Provide the (x, y) coordinate of the cell's center where the given text is located.  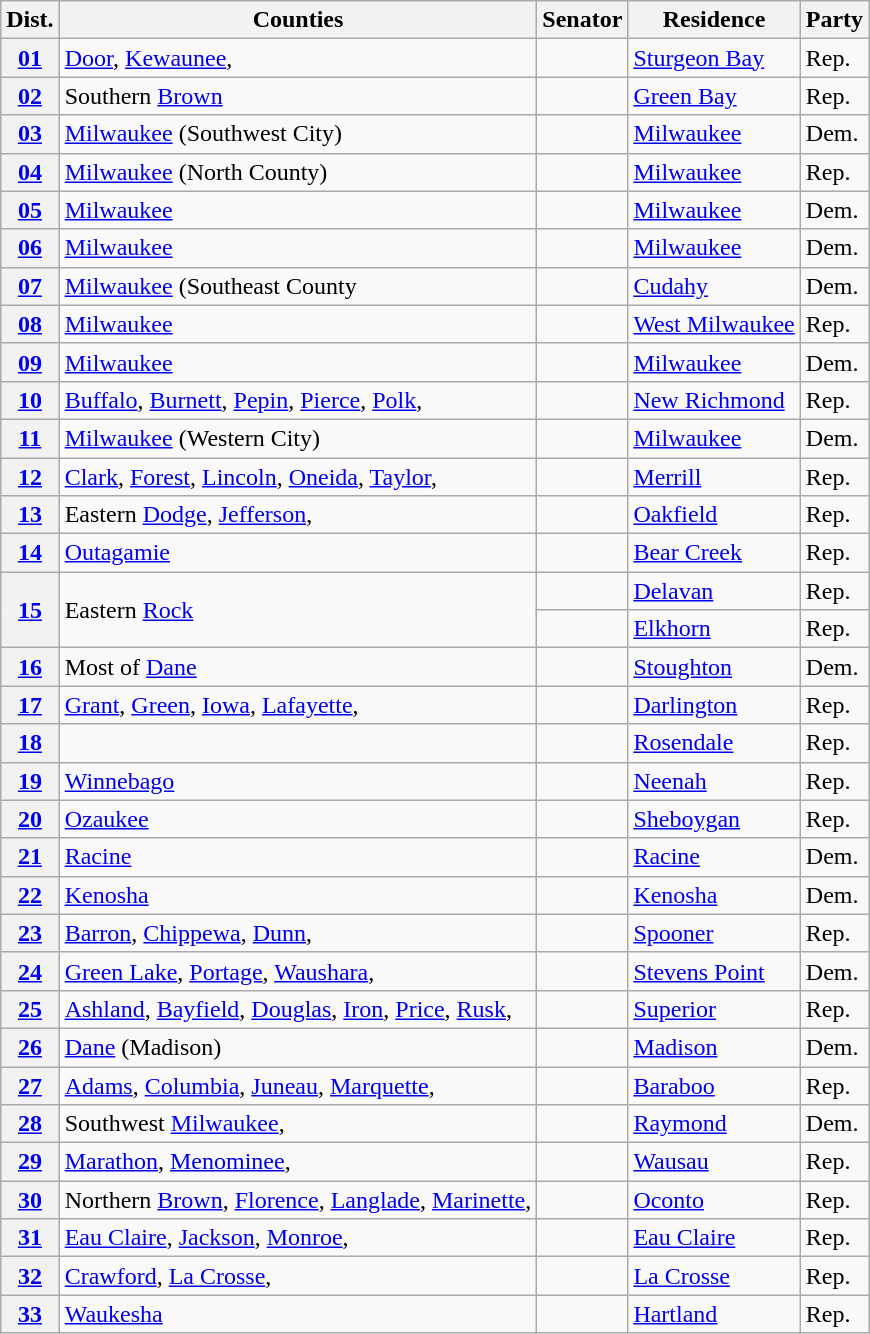
Bear Creek (714, 553)
25 (30, 1009)
Oakfield (714, 515)
Milwaukee (Western City) (298, 438)
Door, Kewaunee, (298, 58)
Cudahy (714, 286)
La Crosse (714, 1276)
19 (30, 781)
Marathon, Menominee, (298, 1162)
Hartland (714, 1314)
15 (30, 610)
Milwaukee (North County) (298, 172)
West Milwaukee (714, 324)
Merrill (714, 477)
06 (30, 248)
Party (834, 20)
Rosendale (714, 743)
Stevens Point (714, 971)
Grant, Green, Iowa, Lafayette, (298, 705)
Dane (Madison) (298, 1047)
Stoughton (714, 667)
28 (30, 1124)
Green Bay (714, 96)
Counties (298, 20)
Raymond (714, 1124)
10 (30, 400)
Delavan (714, 591)
30 (30, 1200)
17 (30, 705)
08 (30, 324)
Southwest Milwaukee, (298, 1124)
Elkhorn (714, 629)
03 (30, 134)
02 (30, 96)
31 (30, 1238)
23 (30, 933)
Eastern Dodge, Jefferson, (298, 515)
Milwaukee (Southwest City) (298, 134)
12 (30, 477)
16 (30, 667)
Wausau (714, 1162)
Ashland, Bayfield, Douglas, Iron, Price, Rusk, (298, 1009)
13 (30, 515)
20 (30, 819)
Madison (714, 1047)
Clark, Forest, Lincoln, Oneida, Taylor, (298, 477)
04 (30, 172)
21 (30, 857)
Southern Brown (298, 96)
Eau Claire (714, 1238)
Dist. (30, 20)
Oconto (714, 1200)
18 (30, 743)
Senator (582, 20)
Eau Claire, Jackson, Monroe, (298, 1238)
Sheboygan (714, 819)
24 (30, 971)
33 (30, 1314)
Darlington (714, 705)
Adams, Columbia, Juneau, Marquette, (298, 1085)
07 (30, 286)
27 (30, 1085)
Sturgeon Bay (714, 58)
New Richmond (714, 400)
Superior (714, 1009)
Outagamie (298, 553)
Buffalo, Burnett, Pepin, Pierce, Polk, (298, 400)
32 (30, 1276)
Winnebago (298, 781)
14 (30, 553)
Spooner (714, 933)
29 (30, 1162)
Ozaukee (298, 819)
Eastern Rock (298, 610)
05 (30, 210)
Waukesha (298, 1314)
Baraboo (714, 1085)
Neenah (714, 781)
22 (30, 895)
Barron, Chippewa, Dunn, (298, 933)
Northern Brown, Florence, Langlade, Marinette, (298, 1200)
Most of Dane (298, 667)
11 (30, 438)
09 (30, 362)
Green Lake, Portage, Waushara, (298, 971)
01 (30, 58)
Residence (714, 20)
Milwaukee (Southeast County (298, 286)
Crawford, La Crosse, (298, 1276)
26 (30, 1047)
